For the text-containing cell, return its midpoint in [x, y] coordinate format. 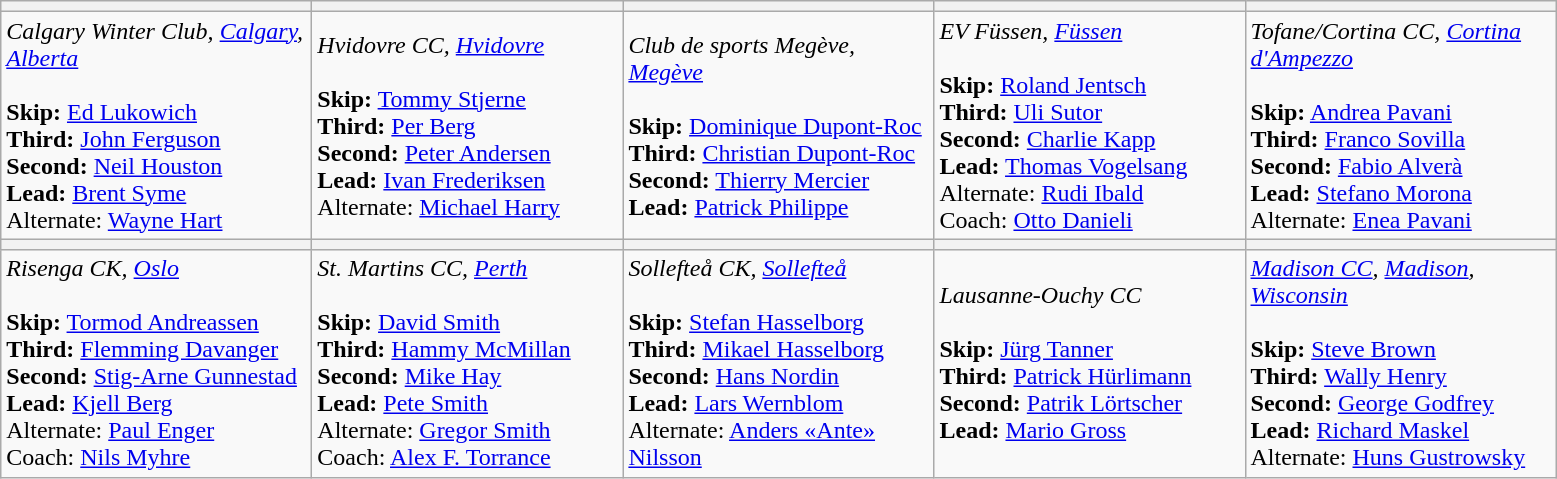
St. Martins CC, PerthSkip: David Smith Third: Hammy McMillan Second: Mike Hay Lead: Pete Smith Alternate: Gregor Smith Coach: Alex F. Torrance [468, 364]
Lausanne-Ouchy CCSkip: Jürg Tanner Third: Patrick Hürlimann Second: Patrik Lörtscher Lead: Mario Gross [1090, 364]
Madison CC, Madison, WisconsinSkip: Steve Brown Third: Wally Henry Second: George Godfrey Lead: Richard Maskel Alternate: Huns Gustrowsky [1400, 364]
Calgary Winter Club, Calgary, AlbertaSkip: Ed Lukowich Third: John Ferguson Second: Neil Houston Lead: Brent Syme Alternate: Wayne Hart [156, 126]
Risenga CK, OsloSkip: Tormod Andreassen Third: Flemming Davanger Second: Stig-Arne Gunnestad Lead: Kjell Berg Alternate: Paul Enger Coach: Nils Myhre [156, 364]
Club de sports Megève, MegèveSkip: Dominique Dupont-Roc Third: Christian Dupont-Roc Second: Thierry Mercier Lead: Patrick Philippe [778, 126]
EV Füssen, FüssenSkip: Roland Jentsch Third: Uli Sutor Second: Charlie Kapp Lead: Thomas Vogelsang Alternate: Rudi Ibald Coach: Otto Danieli [1090, 126]
Hvidovre CC, HvidovreSkip: Tommy Stjerne Third: Per Berg Second: Peter Andersen Lead: Ivan Frederiksen Alternate: Michael Harry [468, 126]
Tofane/Cortina CC, Cortina d'AmpezzoSkip: Andrea Pavani Third: Franco Sovilla Second: Fabio Alverà Lead: Stefano Morona Alternate: Enea Pavani [1400, 126]
Sollefteå CK, SollefteåSkip: Stefan Hasselborg Third: Mikael Hasselborg Second: Hans Nordin Lead: Lars Wernblom Alternate: Anders «Ante» Nilsson [778, 364]
